Find where the given text appears and provide that cell's center as (x, y) coordinate. 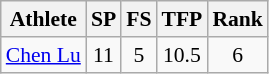
11 (104, 55)
FS (138, 19)
Athlete (44, 19)
6 (238, 55)
SP (104, 19)
5 (138, 55)
10.5 (182, 55)
TFP (182, 19)
Chen Lu (44, 55)
Rank (238, 19)
